From the cell containing the given text, extract its center point as (x, y) coordinate. 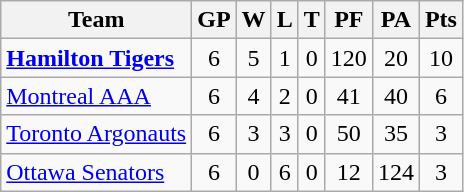
L (284, 20)
2 (284, 96)
40 (396, 96)
41 (348, 96)
12 (348, 172)
Team (96, 20)
T (312, 20)
Ottawa Senators (96, 172)
Toronto Argonauts (96, 134)
4 (254, 96)
120 (348, 58)
50 (348, 134)
35 (396, 134)
20 (396, 58)
PF (348, 20)
10 (440, 58)
5 (254, 58)
Hamilton Tigers (96, 58)
Pts (440, 20)
Montreal AAA (96, 96)
W (254, 20)
124 (396, 172)
PA (396, 20)
1 (284, 58)
GP (214, 20)
